Extract the [X, Y] coordinate from the center of the cell holding the provided text.  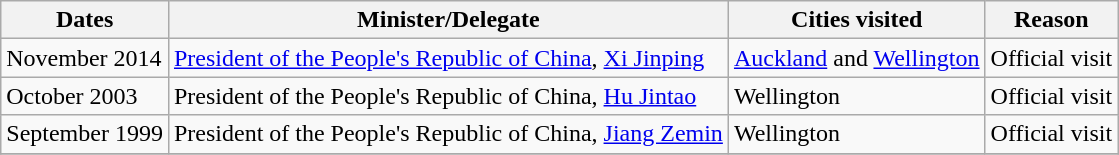
September 1999 [85, 134]
Dates [85, 20]
Minister/Delegate [448, 20]
Cities visited [856, 20]
October 2003 [85, 96]
November 2014 [85, 58]
Auckland and Wellington [856, 58]
President of the People's Republic of China, Jiang Zemin [448, 134]
President of the People's Republic of China, Xi Jinping [448, 58]
President of the People's Republic of China, Hu Jintao [448, 96]
Reason [1052, 20]
